Detect which cell encompasses the target text, then output its (x, y) center coordinate. 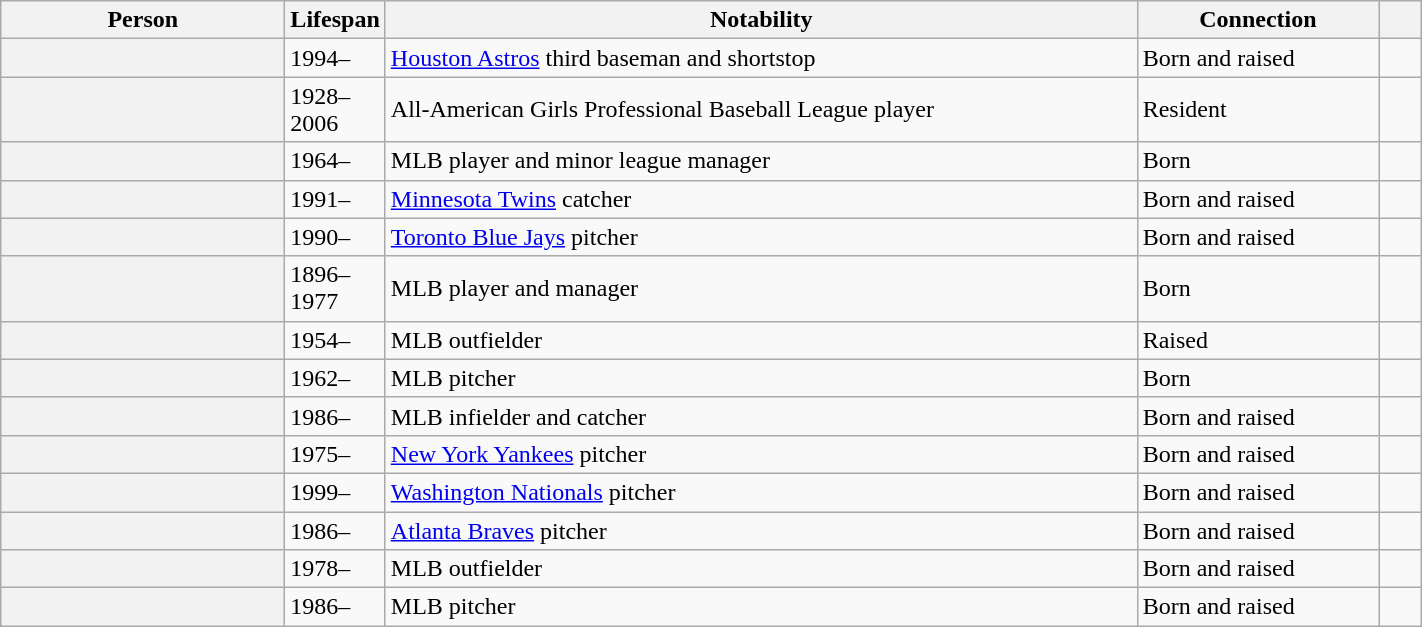
1975– (335, 454)
All-American Girls Professional Baseball League player (761, 110)
Lifespan (335, 20)
Notability (761, 20)
MLB player and manager (761, 288)
Minnesota Twins catcher (761, 199)
1928–2006 (335, 110)
MLB infielder and catcher (761, 416)
1954– (335, 340)
1991– (335, 199)
Washington Nationals pitcher (761, 492)
Raised (1258, 340)
Connection (1258, 20)
Houston Astros third baseman and shortstop (761, 58)
1999– (335, 492)
1896–1977 (335, 288)
MLB player and minor league manager (761, 161)
Person (143, 20)
Toronto Blue Jays pitcher (761, 237)
1994– (335, 58)
1990– (335, 237)
New York Yankees pitcher (761, 454)
1962– (335, 378)
1964– (335, 161)
Resident (1258, 110)
Atlanta Braves pitcher (761, 531)
1978– (335, 569)
